Determine the (X, Y) coordinate at the center of the cell enclosing the given text.  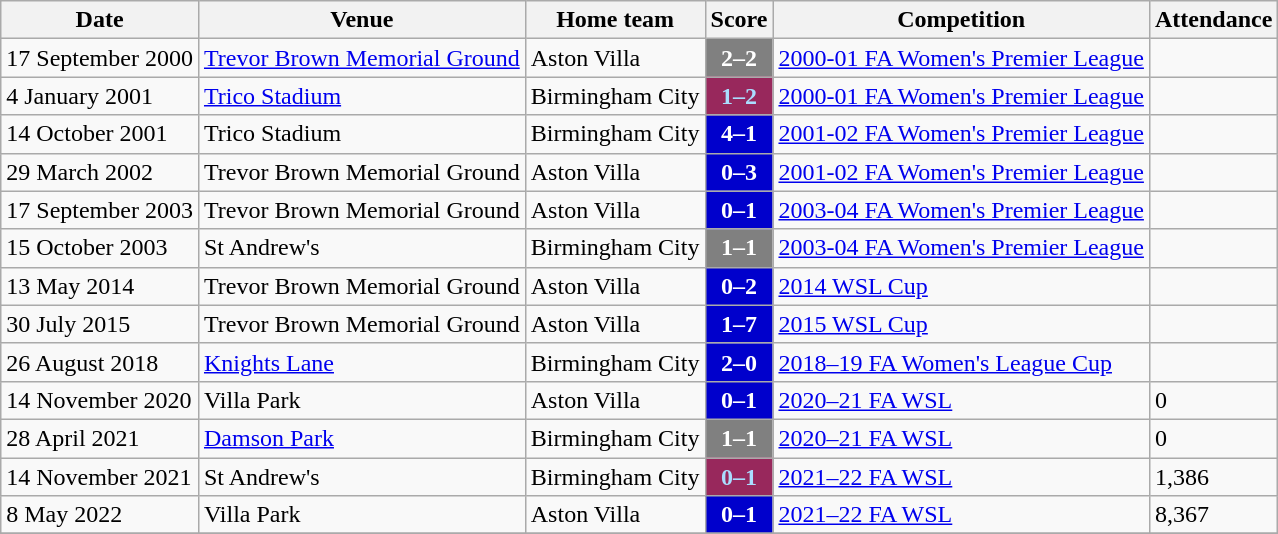
2–0 (739, 362)
4 January 2001 (100, 96)
Venue (362, 20)
17 September 2000 (100, 58)
8,367 (1213, 515)
26 August 2018 (100, 362)
15 October 2003 (100, 248)
Score (739, 20)
13 May 2014 (100, 286)
Home team (615, 20)
Damson Park (362, 438)
Competition (961, 20)
1,386 (1213, 477)
14 November 2021 (100, 477)
29 March 2002 (100, 172)
28 April 2021 (100, 438)
4–1 (739, 134)
Knights Lane (362, 362)
0–2 (739, 286)
2014 WSL Cup (961, 286)
Attendance (1213, 20)
2–2 (739, 58)
30 July 2015 (100, 324)
Date (100, 20)
2018–19 FA Women's League Cup (961, 362)
14 November 2020 (100, 400)
17 September 2003 (100, 210)
1–7 (739, 324)
14 October 2001 (100, 134)
1–2 (739, 96)
8 May 2022 (100, 515)
2015 WSL Cup (961, 324)
0–3 (739, 172)
